Output the (X, Y) coordinate of the center of the cell containing the given text.  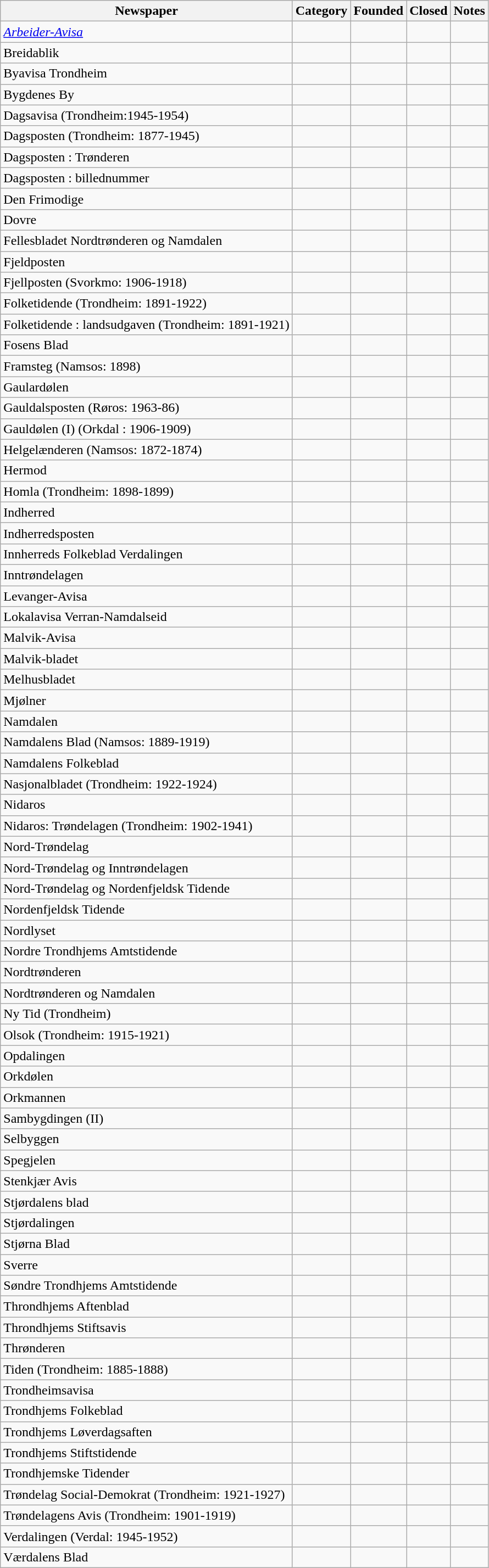
Nord-Trøndelag og Nordenfjeldsk Tidende (146, 888)
Malvik-bladet (146, 659)
Newspaper (146, 11)
Ny Tid (Trondheim) (146, 1014)
Trondhjemske Tidender (146, 1474)
Helgelænderen (Namsos: 1872-1874) (146, 450)
Hermod (146, 471)
Søndre Trondhjems Amtstidende (146, 1286)
Orkmannen (146, 1097)
Nordre Trondhjems Amtstidende (146, 951)
Selbyggen (146, 1139)
Nordtrønderen (146, 972)
Innherreds Folkeblad Verdalingen (146, 554)
Namdalens Blad (Namsos: 1889-1919) (146, 742)
Olsok (Trondheim: 1915-1921) (146, 1035)
Nidaros: Trøndelagen (Trondheim: 1902-1941) (146, 826)
Mjølner (146, 701)
Nordlyset (146, 931)
Nord-Trøndelag og Inntrøndelagen (146, 867)
Bygdenes By (146, 94)
Namdalen (146, 721)
Gauldølen (I) (Orkdal : 1906-1909) (146, 429)
Throndhjems Aftenblad (146, 1307)
Trøndelag Social-Demokrat (Trondheim: 1921-1927) (146, 1494)
Stenkjær Avis (146, 1181)
Verdalingen (Verdal: 1945-1952) (146, 1536)
Indherred (146, 512)
Homla (Trondheim: 1898-1899) (146, 491)
Framsteg (Namsos: 1898) (146, 366)
Tiden (Trondheim: 1885-1888) (146, 1369)
Dovre (146, 220)
Folketidende : landsudgaven (Trondheim: 1891-1921) (146, 324)
Fellesbladet Nordtrønderen og Namdalen (146, 240)
Throndhjems Stiftsavis (146, 1328)
Sverre (146, 1264)
Trondhjems Løverdagsaften (146, 1432)
Fjellposten (Svorkmo: 1906-1918) (146, 283)
Spegjelen (146, 1160)
Fjeldposten (146, 262)
Dagsavisa (Trondheim:1945-1954) (146, 115)
Sambygdingen (II) (146, 1118)
Inntrøndelagen (146, 575)
Namdalens Folkeblad (146, 763)
Gaulardølen (146, 387)
Stjørdalingen (146, 1223)
Den Frimodige (146, 199)
Nidaros (146, 805)
Gauldalsposten (Røros: 1963-86) (146, 408)
Founded (379, 11)
Nordtrønderen og Namdalen (146, 993)
Category (321, 11)
Nasjonalbladet (Trondheim: 1922-1924) (146, 784)
Thrønderen (146, 1348)
Nord-Trøndelag (146, 847)
Trondheimsavisa (146, 1390)
Dagsposten (Trondheim: 1877-1945) (146, 136)
Nordenfjeldsk Tidende (146, 909)
Værdalens Blad (146, 1557)
Dagsposten : billednummer (146, 178)
Stjørna Blad (146, 1244)
Closed (429, 11)
Notes (469, 11)
Melhusbladet (146, 680)
Byavisa Trondheim (146, 74)
Trondhjems Stiftstidende (146, 1453)
Arbeider-Avisa (146, 32)
Stjørdalens blad (146, 1202)
Malvik-Avisa (146, 638)
Trøndelagens Avis (Trondheim: 1901-1919) (146, 1515)
Orkdølen (146, 1077)
Indherredsposten (146, 533)
Breidablik (146, 53)
Fosens Blad (146, 345)
Lokalavisa Verran-Namdalseid (146, 617)
Dagsposten : Trønderen (146, 157)
Folketidende (Trondheim: 1891-1922) (146, 304)
Levanger-Avisa (146, 596)
Trondhjems Folkeblad (146, 1411)
Opdalingen (146, 1056)
